Provide the [X, Y] coordinate of the cell's center where the given text is located.  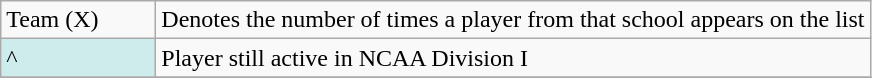
Team (X) [78, 20]
^ [78, 58]
Player still active in NCAA Division I [513, 58]
Denotes the number of times a player from that school appears on the list [513, 20]
